Detect which cell encompasses the target text, then output its (x, y) center coordinate. 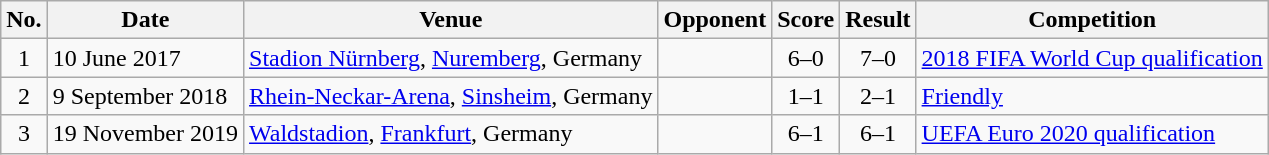
Result (878, 20)
6–0 (806, 58)
1–1 (806, 96)
2018 FIFA World Cup qualification (1092, 58)
7–0 (878, 58)
Waldstadion, Frankfurt, Germany (451, 134)
3 (24, 134)
Stadion Nürnberg, Nuremberg, Germany (451, 58)
Score (806, 20)
1 (24, 58)
Friendly (1092, 96)
2–1 (878, 96)
2 (24, 96)
Venue (451, 20)
UEFA Euro 2020 qualification (1092, 134)
9 September 2018 (145, 96)
Competition (1092, 20)
No. (24, 20)
19 November 2019 (145, 134)
Rhein-Neckar-Arena, Sinsheim, Germany (451, 96)
Date (145, 20)
Opponent (715, 20)
10 June 2017 (145, 58)
